Return (x, y) of the center of cell containing provided text 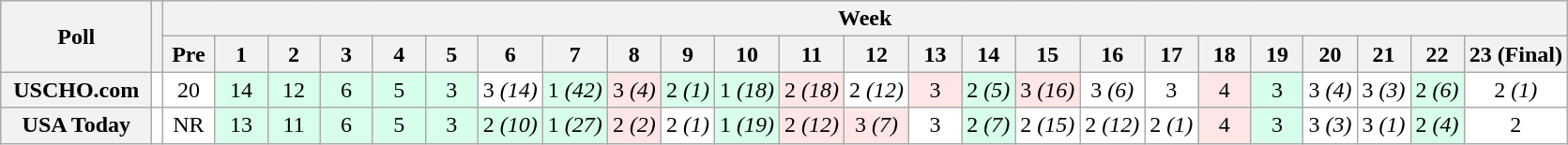
18 (1225, 54)
USA Today (77, 125)
16 (1113, 54)
1 (27) (574, 125)
USCHO.com (77, 90)
1 (19) (747, 125)
Week (865, 19)
3 (16) (1047, 90)
7 (574, 54)
21 (1383, 54)
17 (1171, 54)
2 (18) (811, 90)
10 (747, 54)
Poll (77, 36)
2 (15) (1047, 125)
2 (10) (510, 125)
3 (6) (1113, 90)
8 (634, 54)
NR (189, 125)
2 (6) (1438, 90)
2 (7) (989, 125)
1 (42) (574, 90)
3 (1) (1383, 125)
1 (18) (747, 90)
23 (Final) (1515, 54)
2 (5) (989, 90)
22 (1438, 54)
3 (7) (876, 125)
1 (241, 54)
19 (1277, 54)
2 (2) (634, 125)
15 (1047, 54)
9 (687, 54)
Pre (189, 54)
2 (4) (1438, 125)
3 (14) (510, 90)
